Identify which cell holds the provided text, then report its (x, y) central coordinate. 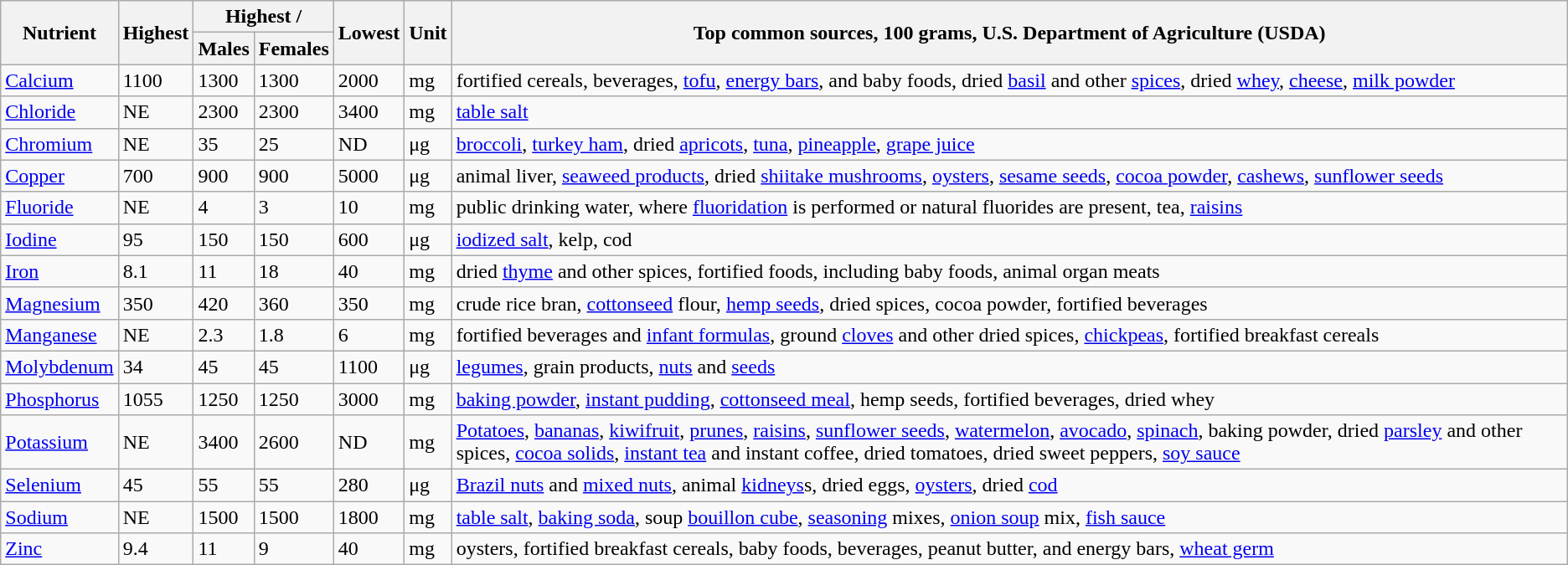
Sodium (59, 517)
35 (224, 144)
Highest / (263, 17)
9.4 (156, 549)
360 (293, 303)
Females (293, 49)
table salt (1009, 112)
broccoli, turkey ham, dried apricots, tuna, pineapple, grape juice (1009, 144)
dried thyme and other spices, fortified foods, including baby foods, animal organ meats (1009, 271)
420 (224, 303)
5000 (369, 176)
Males (224, 49)
1.8 (293, 335)
3 (293, 208)
Manganese (59, 335)
Nutrient (59, 33)
18 (293, 271)
Chloride (59, 112)
fortified cereals, beverages, tofu, energy bars, and baby foods, dried basil and other spices, dried whey, cheese, milk powder (1009, 80)
6 (369, 335)
Unit (428, 33)
Lowest (369, 33)
animal liver, seaweed products, dried shiitake mushrooms, oysters, sesame seeds, cocoa powder, cashews, sunflower seeds (1009, 176)
9 (293, 549)
Fluoride (59, 208)
600 (369, 239)
table salt, baking soda, soup bouillon cube, seasoning mixes, onion soup mix, fish sauce (1009, 517)
8.1 (156, 271)
280 (369, 485)
700 (156, 176)
baking powder, instant pudding, cottonseed meal, hemp seeds, fortified beverages, dried whey (1009, 399)
Selenium (59, 485)
Top common sources, 100 grams, U.S. Department of Agriculture (USDA) (1009, 33)
iodized salt, kelp, cod (1009, 239)
Chromium (59, 144)
Highest (156, 33)
10 (369, 208)
legumes, grain products, nuts and seeds (1009, 367)
crude rice bran, cottonseed flour, hemp seeds, dried spices, cocoa powder, fortified beverages (1009, 303)
Magnesium (59, 303)
4 (224, 208)
Phosphorus (59, 399)
Iron (59, 271)
Calcium (59, 80)
2000 (369, 80)
fortified beverages and infant formulas, ground cloves and other dried spices, chickpeas, fortified breakfast cereals (1009, 335)
Potassium (59, 442)
1800 (369, 517)
Iodine (59, 239)
2600 (293, 442)
3000 (369, 399)
Zinc (59, 549)
95 (156, 239)
2.3 (224, 335)
public drinking water, where fluoridation is performed or natural fluorides are present, tea, raisins (1009, 208)
Copper (59, 176)
25 (293, 144)
1055 (156, 399)
34 (156, 367)
oysters, fortified breakfast cereals, baby foods, beverages, peanut butter, and energy bars, wheat germ (1009, 549)
Molybdenum (59, 367)
Brazil nuts and mixed nuts, animal kidneyss, dried eggs, oysters, dried cod (1009, 485)
